Scan for the cell matching the given text and deliver its [x, y] coordinate at center. 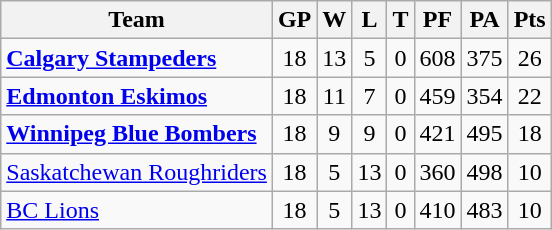
498 [484, 172]
BC Lions [137, 210]
421 [438, 134]
W [334, 20]
PF [438, 20]
7 [370, 96]
495 [484, 134]
483 [484, 210]
L [370, 20]
410 [438, 210]
PA [484, 20]
26 [530, 58]
11 [334, 96]
375 [484, 58]
22 [530, 96]
Pts [530, 20]
608 [438, 58]
Winnipeg Blue Bombers [137, 134]
GP [294, 20]
Edmonton Eskimos [137, 96]
360 [438, 172]
T [400, 20]
354 [484, 96]
Calgary Stampeders [137, 58]
459 [438, 96]
Team [137, 20]
Saskatchewan Roughriders [137, 172]
